Search for the cell housing the specified text and yield its (x, y) center coordinate. 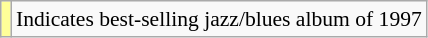
Indicates best-selling jazz/blues album of 1997 (219, 19)
